Return the (X, Y) coordinate for the center point of the cell that contains the specified text.  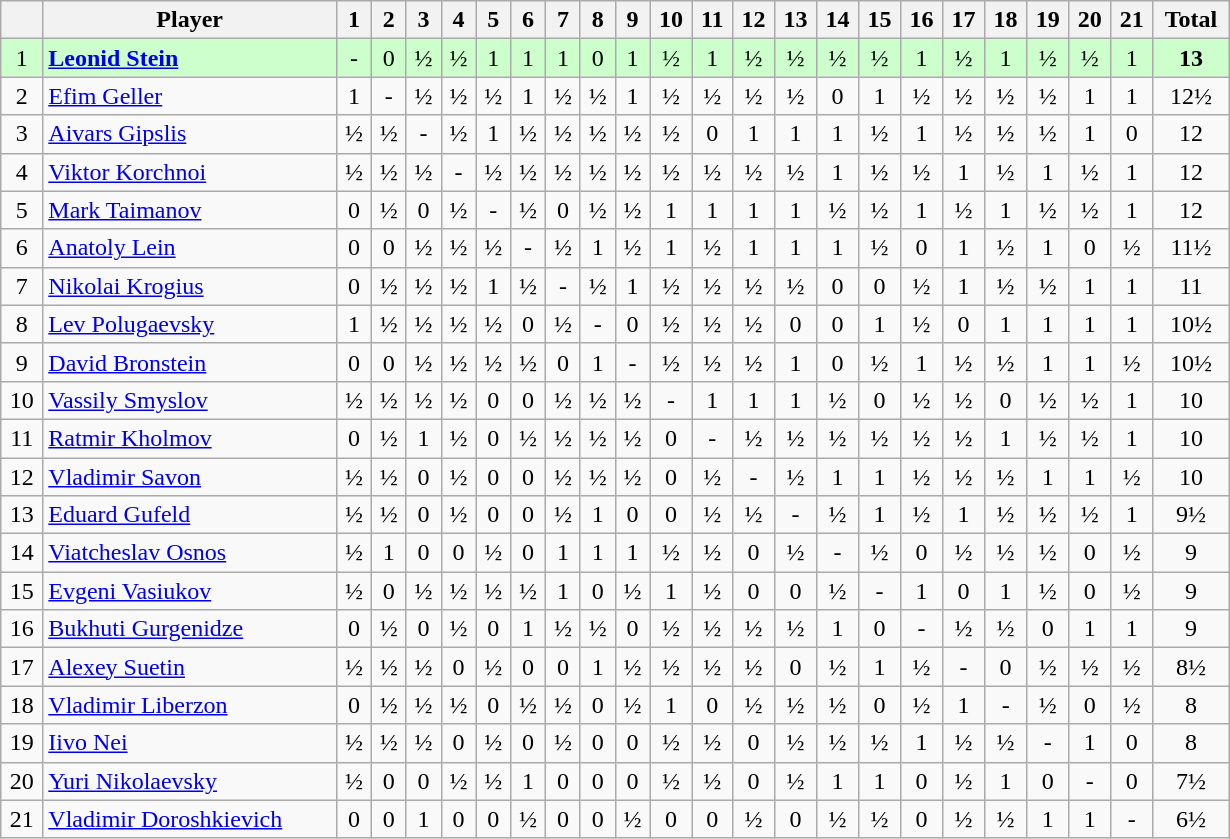
Viatcheslav Osnos (190, 553)
Vladimir Liberzon (190, 705)
Vassily Smyslov (190, 400)
Aivars Gipslis (190, 134)
Evgeni Vasiukov (190, 591)
Nikolai Krogius (190, 286)
Efim Geller (190, 96)
Eduard Gufeld (190, 515)
Total (1192, 20)
7½ (1192, 781)
Viktor Korchnoi (190, 172)
Player (190, 20)
11½ (1192, 248)
12½ (1192, 96)
Ratmir Kholmov (190, 438)
David Bronstein (190, 362)
Mark Taimanov (190, 210)
9½ (1192, 515)
Iivo Nei (190, 743)
8½ (1192, 667)
Bukhuti Gurgenidze (190, 629)
Yuri Nikolaevsky (190, 781)
Anatoly Lein (190, 248)
Vladimir Savon (190, 477)
Alexey Suetin (190, 667)
Vladimir Doroshkievich (190, 819)
6½ (1192, 819)
Lev Polugaevsky (190, 324)
Leonid Stein (190, 58)
